From the cell containing the given text, extract its center point as (X, Y) coordinate. 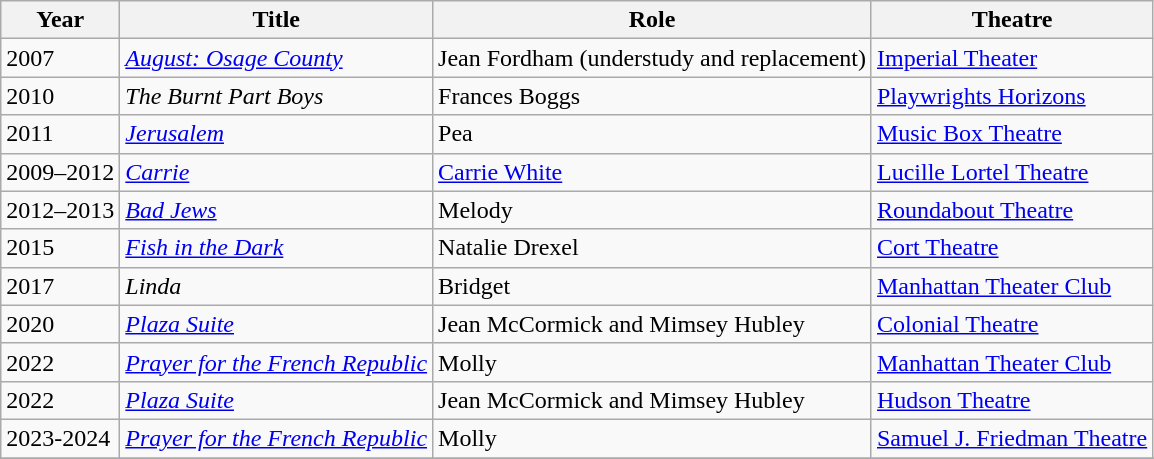
2023-2024 (60, 438)
Theatre (1012, 20)
Cort Theatre (1012, 248)
Bad Jews (276, 210)
The Burnt Part Boys (276, 96)
Jerusalem (276, 134)
2009–2012 (60, 172)
Year (60, 20)
Music Box Theatre (1012, 134)
Roundabout Theatre (1012, 210)
Fish in the Dark (276, 248)
Title (276, 20)
Colonial Theatre (1012, 324)
2015 (60, 248)
2017 (60, 286)
2011 (60, 134)
2012–2013 (60, 210)
Hudson Theatre (1012, 400)
2010 (60, 96)
Carrie (276, 172)
Imperial Theater (1012, 58)
Playwrights Horizons (1012, 96)
August: Osage County (276, 58)
Pea (652, 134)
Samuel J. Friedman Theatre (1012, 438)
Melody (652, 210)
Linda (276, 286)
Role (652, 20)
Frances Boggs (652, 96)
Lucille Lortel Theatre (1012, 172)
Natalie Drexel (652, 248)
2007 (60, 58)
Carrie White (652, 172)
2020 (60, 324)
Bridget (652, 286)
Jean Fordham (understudy and replacement) (652, 58)
